Provide the (x, y) coordinate of the cell's center where the given text is located.  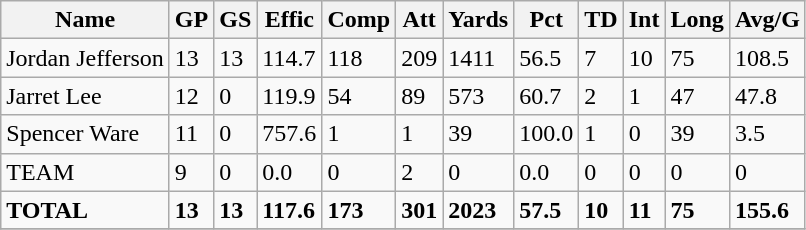
12 (191, 96)
Jarret Lee (86, 96)
573 (478, 96)
60.7 (546, 96)
Spencer Ware (86, 134)
Jordan Jefferson (86, 58)
108.5 (767, 58)
Pct (546, 20)
301 (420, 210)
Avg/G (767, 20)
118 (359, 58)
GS (236, 20)
209 (420, 58)
7 (601, 58)
2023 (478, 210)
155.6 (767, 210)
173 (359, 210)
Long (697, 20)
757.6 (290, 134)
56.5 (546, 58)
Effic (290, 20)
TEAM (86, 172)
Int (644, 20)
Att (420, 20)
117.6 (290, 210)
114.7 (290, 58)
54 (359, 96)
100.0 (546, 134)
GP (191, 20)
1411 (478, 58)
119.9 (290, 96)
47.8 (767, 96)
Comp (359, 20)
89 (420, 96)
Name (86, 20)
3.5 (767, 134)
47 (697, 96)
57.5 (546, 210)
TOTAL (86, 210)
Yards (478, 20)
TD (601, 20)
9 (191, 172)
